Output the (X, Y) coordinate of the center of the cell containing the given text.  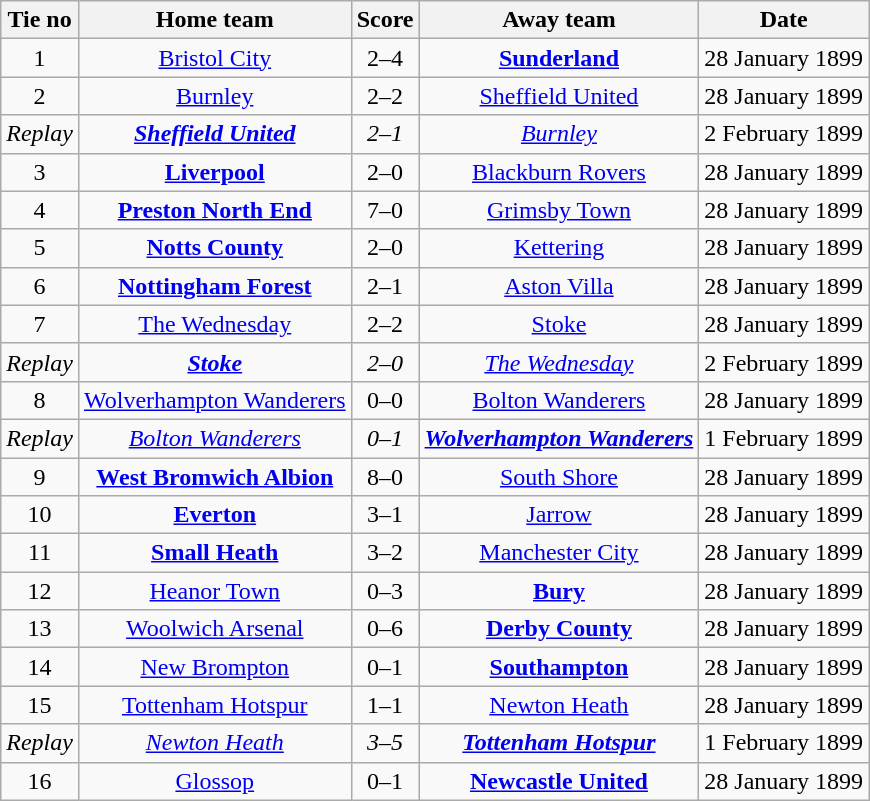
3–1 (385, 515)
3–5 (385, 743)
Away team (559, 20)
Small Heath (214, 553)
South Shore (559, 477)
12 (40, 591)
Nottingham Forest (214, 286)
13 (40, 629)
15 (40, 705)
Newcastle United (559, 781)
Manchester City (559, 553)
10 (40, 515)
Notts County (214, 248)
2–4 (385, 58)
5 (40, 248)
Jarrow (559, 515)
Tie no (40, 20)
Sunderland (559, 58)
Heanor Town (214, 591)
Blackburn Rovers (559, 172)
Woolwich Arsenal (214, 629)
8–0 (385, 477)
Bristol City (214, 58)
11 (40, 553)
Everton (214, 515)
Glossop (214, 781)
Southampton (559, 667)
Grimsby Town (559, 210)
Aston Villa (559, 286)
1–1 (385, 705)
Score (385, 20)
4 (40, 210)
Bury (559, 591)
Preston North End (214, 210)
3–2 (385, 553)
West Bromwich Albion (214, 477)
7–0 (385, 210)
Kettering (559, 248)
6 (40, 286)
14 (40, 667)
Derby County (559, 629)
New Brompton (214, 667)
Date (784, 20)
9 (40, 477)
16 (40, 781)
1 (40, 58)
0–6 (385, 629)
7 (40, 324)
Liverpool (214, 172)
3 (40, 172)
Home team (214, 20)
2 (40, 96)
0–0 (385, 400)
8 (40, 400)
0–3 (385, 591)
